Extract the [X, Y] coordinate from the center of the cell holding the provided text.  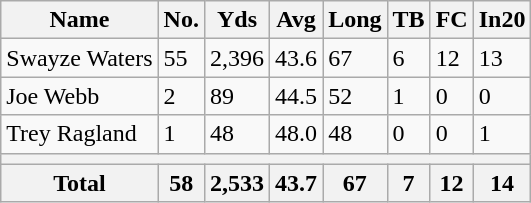
In20 [502, 20]
2,533 [236, 183]
44.5 [296, 96]
58 [181, 183]
2 [181, 96]
48.0 [296, 134]
13 [502, 58]
89 [236, 96]
Avg [296, 20]
TB [408, 20]
Total [80, 183]
Joe Webb [80, 96]
Swayze Waters [80, 58]
43.6 [296, 58]
2,396 [236, 58]
Trey Ragland [80, 134]
55 [181, 58]
52 [355, 96]
6 [408, 58]
Long [355, 20]
14 [502, 183]
43.7 [296, 183]
Name [80, 20]
7 [408, 183]
No. [181, 20]
FC [452, 20]
Yds [236, 20]
